Return (X, Y) of the center of cell containing provided text 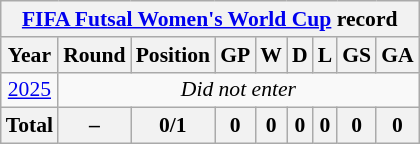
GS (356, 55)
Did not enter (238, 90)
GA (398, 55)
– (94, 126)
W (271, 55)
D (300, 55)
GP (235, 55)
2025 (30, 90)
FIFA Futsal Women's World Cup record (210, 19)
Total (30, 126)
Round (94, 55)
Year (30, 55)
Position (173, 55)
L (326, 55)
0/1 (173, 126)
